Find where the given text appears and provide that cell's center as (X, Y) coordinate. 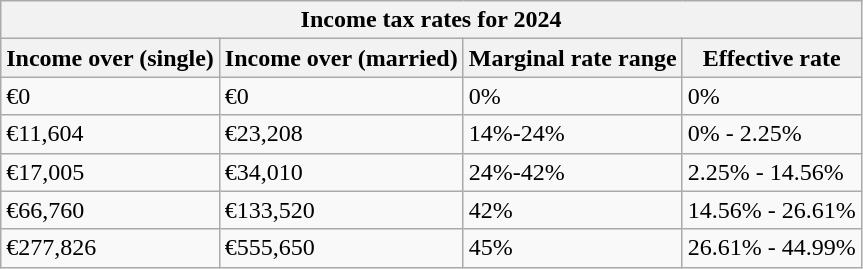
€133,520 (341, 210)
45% (572, 248)
Marginal rate range (572, 58)
€23,208 (341, 134)
€277,826 (110, 248)
€17,005 (110, 172)
2.25% - 14.56% (772, 172)
Income over (single) (110, 58)
24%-42% (572, 172)
42% (572, 210)
Effective rate (772, 58)
Income over (married) (341, 58)
€555,650 (341, 248)
Income tax rates for 2024 (431, 20)
€11,604 (110, 134)
0% - 2.25% (772, 134)
€66,760 (110, 210)
€34,010 (341, 172)
14%-24% (572, 134)
14.56% - 26.61% (772, 210)
26.61% - 44.99% (772, 248)
